Pinpoint the cell where the given text exists, returning its [x, y] midpoint coordinate. 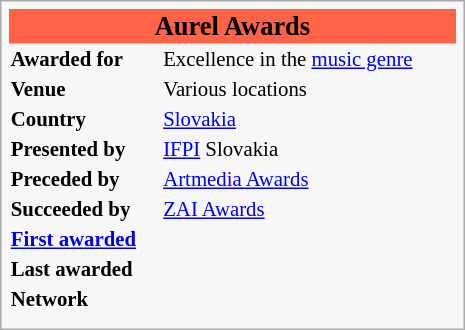
Preceded by [84, 180]
Network [84, 300]
Awarded for [84, 60]
Succeeded by [84, 210]
First awarded [84, 240]
Various locations [309, 90]
Country [84, 120]
Aurel Awards [232, 26]
Slovakia [309, 120]
Venue [84, 90]
Artmedia Awards [309, 180]
IFPI Slovakia [309, 150]
Presented by [84, 150]
Excellence in the music genre [309, 60]
Last awarded [84, 270]
ZAI Awards [309, 210]
